Search for the cell housing the specified text and yield its (x, y) center coordinate. 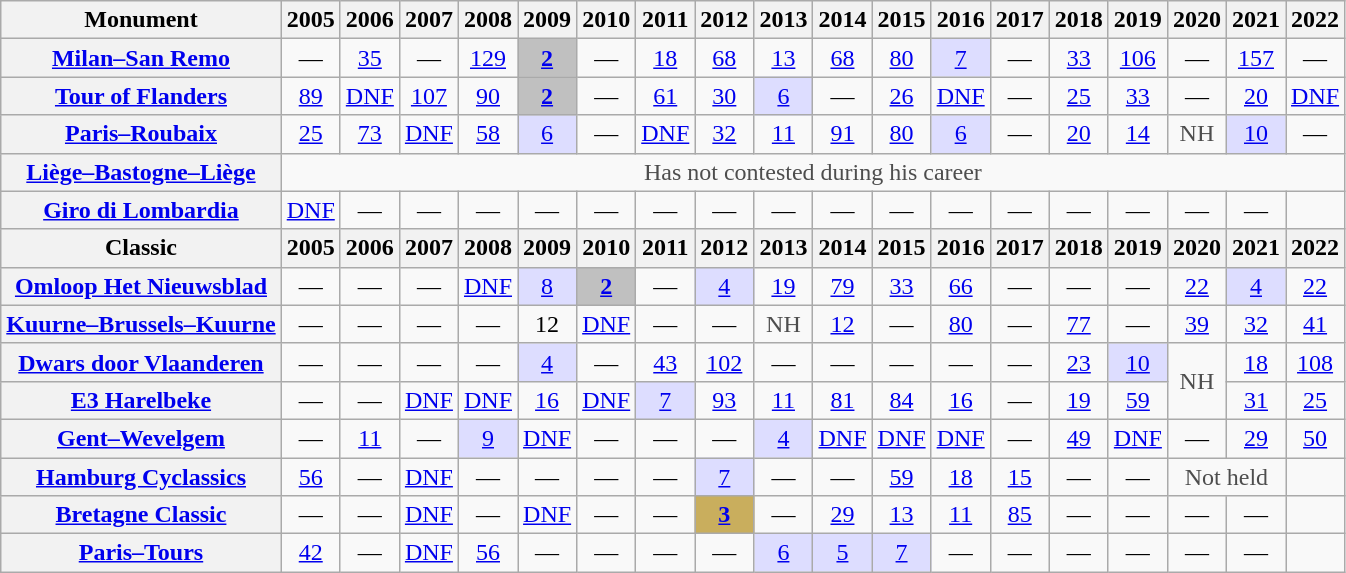
129 (488, 58)
Classic (141, 248)
73 (370, 134)
26 (902, 96)
Gent–Wevelgem (141, 438)
49 (1078, 438)
Has not contested during his career (812, 172)
42 (310, 553)
81 (842, 400)
Paris–Roubaix (141, 134)
23 (1078, 362)
91 (842, 134)
35 (370, 58)
Giro di Lombardia (141, 210)
9 (488, 438)
5 (842, 553)
Liège–Bastogne–Liège (141, 172)
41 (1316, 324)
108 (1316, 362)
Omloop Het Nieuwsblad (141, 286)
Tour of Flanders (141, 96)
43 (666, 362)
31 (1256, 400)
Monument (141, 20)
39 (1196, 324)
15 (1020, 477)
3 (724, 515)
90 (488, 96)
106 (1138, 58)
107 (428, 96)
Dwars door Vlaanderen (141, 362)
14 (1138, 134)
Bretagne Classic (141, 515)
61 (666, 96)
8 (548, 286)
89 (310, 96)
50 (1316, 438)
58 (488, 134)
85 (1020, 515)
84 (902, 400)
Kuurne–Brussels–Kuurne (141, 324)
E3 Harelbeke (141, 400)
157 (1256, 58)
102 (724, 362)
77 (1078, 324)
Paris–Tours (141, 553)
Hamburg Cyclassics (141, 477)
30 (724, 96)
66 (960, 286)
Not held (1226, 477)
79 (842, 286)
Milan–San Remo (141, 58)
93 (724, 400)
